Determine the (X, Y) coordinate at the center of the cell enclosing the given text.  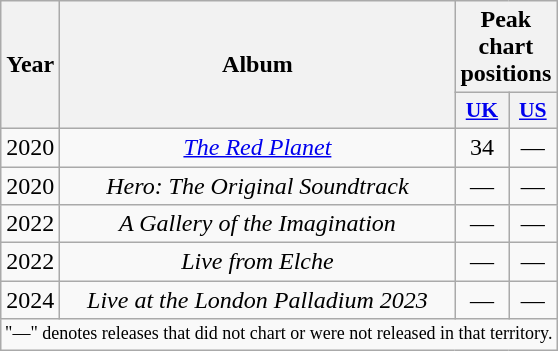
Album (258, 65)
A Gallery of the Imagination (258, 224)
Year (30, 65)
Hero: The Original Soundtrack (258, 185)
Peak chart positions (506, 47)
"—" denotes releases that did not chart or were not released in that territory. (279, 334)
US (533, 111)
2024 (30, 300)
UK (482, 111)
The Red Planet (258, 147)
34 (482, 147)
Live from Elche (258, 262)
Live at the London Palladium 2023 (258, 300)
